From the cell containing the given text, extract its center point as [x, y] coordinate. 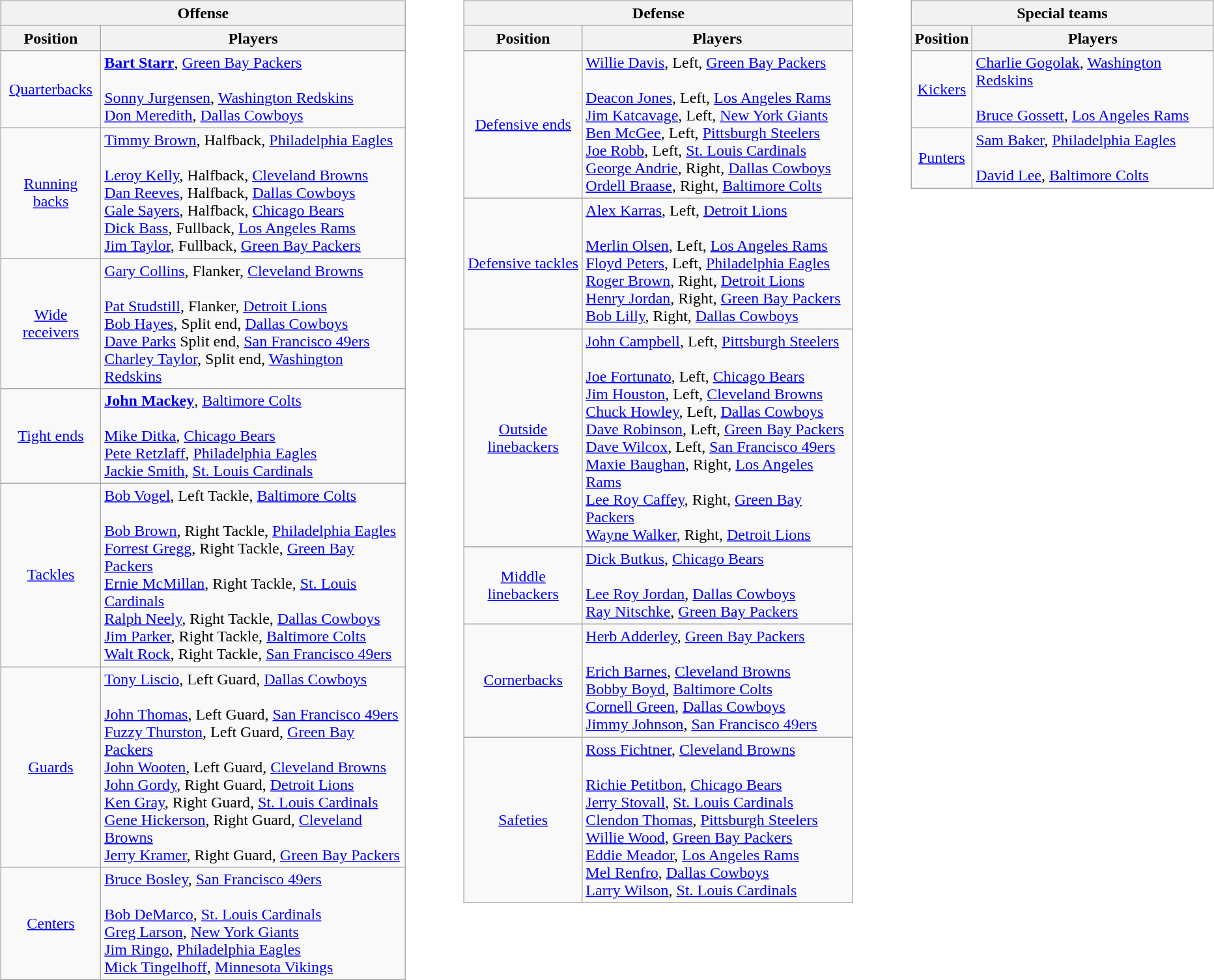
Charlie Gogolak, Washington RedskinsBruce Gossett, Los Angeles Rams [1093, 89]
Dick Butkus, Chicago Bears Lee Roy Jordan, Dallas Cowboys Ray Nitschke, Green Bay Packers [718, 586]
Wide receivers [51, 323]
Tight ends [51, 436]
Cornerbacks [524, 681]
Defensive tackles [524, 263]
Offense [203, 13]
Sam Baker, Philadelphia EaglesDavid Lee, Baltimore Colts [1093, 158]
Special teams [1062, 13]
Guards [51, 767]
Defense [659, 13]
Outside linebackers [524, 438]
Kickers [942, 89]
Tackles [51, 576]
Defensive ends [524, 124]
Running backs [51, 193]
Middle linebackers [524, 586]
Quarterbacks [51, 89]
Centers [51, 923]
Bart Starr, Green Bay Packers Sonny Jurgensen, Washington Redskins Don Meredith, Dallas Cowboys [253, 89]
Safeties [524, 820]
Punters [942, 158]
John Mackey, Baltimore ColtsMike Ditka, Chicago Bears Pete Retzlaff, Philadelphia Eagles Jackie Smith, St. Louis Cardinals [253, 436]
